For the text-containing cell, return its midpoint in [X, Y] coordinate format. 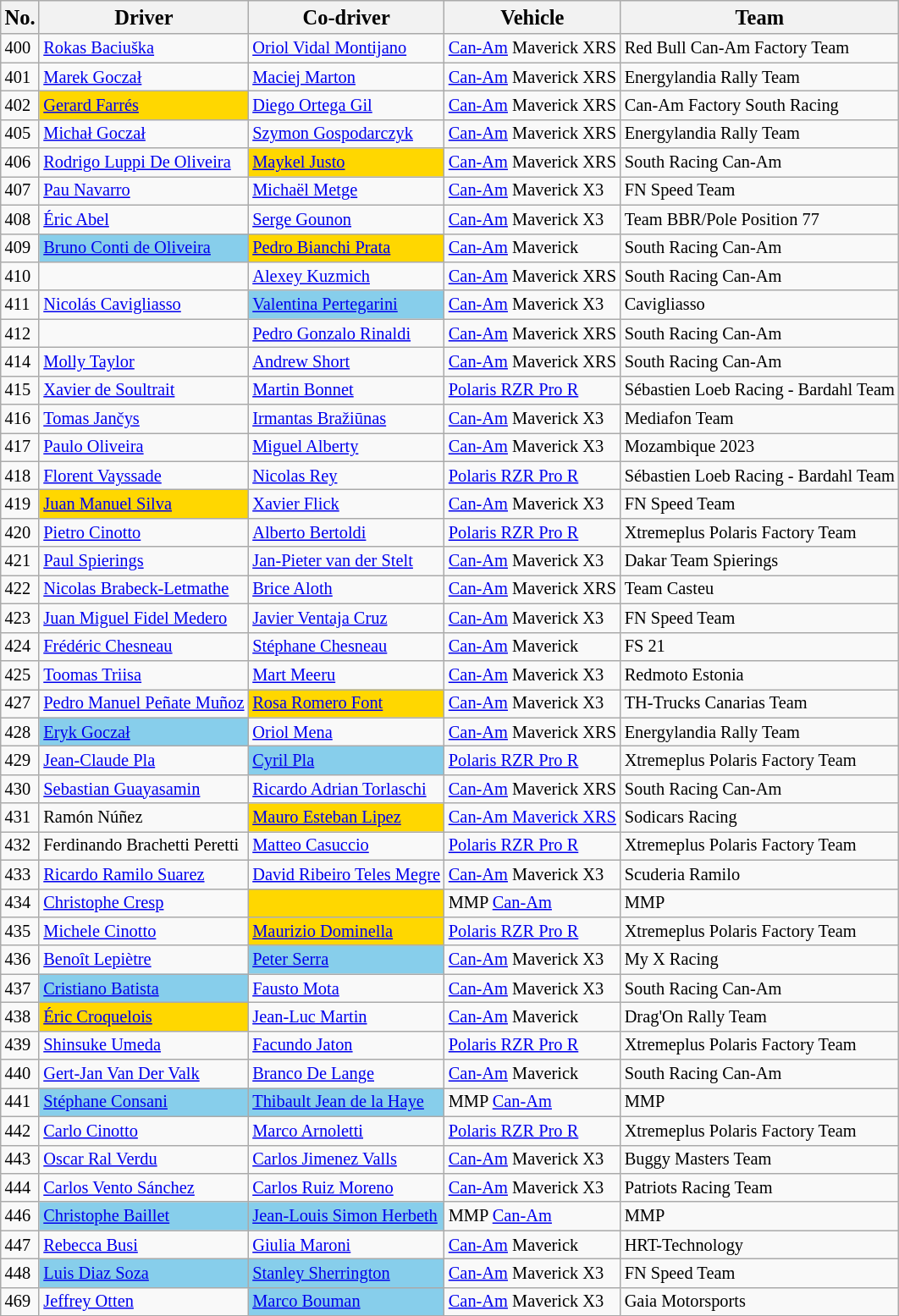
Gert-Jan Van Der Valk [144, 1074]
Stéphane Consani [144, 1102]
Cavigliasso [760, 305]
Maykel Justo [346, 162]
Cristiano Batista [144, 988]
406 [20, 162]
No. [20, 17]
Javier Ventaja Cruz [346, 618]
TH-Trucks Canarias Team [760, 703]
Toomas Triisa [144, 675]
Andrew Short [346, 361]
405 [20, 134]
Ricardo Ramilo Suarez [144, 874]
419 [20, 504]
422 [20, 589]
407 [20, 190]
Giulia Maroni [346, 1245]
HRT-Technology [760, 1245]
Pau Navarro [144, 190]
Christophe Cresp [144, 903]
402 [20, 105]
Mozambique 2023 [760, 447]
Team BBR/Pole Position 77 [760, 219]
423 [20, 618]
414 [20, 361]
Sebastian Guayasamin [144, 789]
Rokas Baciuška [144, 48]
Redmoto Estonia [760, 675]
Stanley Sherrington [346, 1273]
440 [20, 1074]
Mart Meeru [346, 675]
Oriol Vidal Montijano [346, 48]
Nicolas Brabeck-Letmathe [144, 589]
Frédéric Chesneau [144, 647]
Maurizio Dominella [346, 931]
Diego Ortega Gil [346, 105]
Benoît Lepiètre [144, 960]
Stéphane Chesneau [346, 647]
447 [20, 1245]
Buggy Masters Team [760, 1159]
Rebecca Busi [144, 1245]
Jean-Claude Pla [144, 760]
408 [20, 219]
417 [20, 447]
Matteo Casuccio [346, 845]
Michele Cinotto [144, 931]
Florent Vayssade [144, 476]
Rosa Romero Font [346, 703]
Nicolás Cavigliasso [144, 305]
418 [20, 476]
Ferdinando Brachetti Peretti [144, 845]
Pedro Gonzalo Rinaldi [346, 333]
Dakar Team Spierings [760, 561]
Team Casteu [760, 589]
438 [20, 1016]
421 [20, 561]
Serge Gounon [346, 219]
Ricardo Adrian Torlaschi [346, 789]
Patriots Racing Team [760, 1187]
Scuderia Ramilo [760, 874]
437 [20, 988]
Christophe Baillet [144, 1216]
Luis Diaz Soza [144, 1273]
Miguel Alberty [346, 447]
Vehicle [532, 17]
400 [20, 48]
Facundo Jaton [346, 1045]
415 [20, 390]
Jan-Pieter van der Stelt [346, 561]
Cyril Pla [346, 760]
429 [20, 760]
420 [20, 532]
FS 21 [760, 647]
432 [20, 845]
Gerard Farrés [144, 105]
Valentina Pertegarini [346, 305]
Xavier de Soultrait [144, 390]
Marco Bouman [346, 1302]
Pedro Bianchi Prata [346, 248]
411 [20, 305]
Branco De Lange [346, 1074]
436 [20, 960]
Peter Serra [346, 960]
Irmantas Bražiūnas [346, 419]
441 [20, 1102]
412 [20, 333]
Shinsuke Umeda [144, 1045]
Jean-Louis Simon Herbeth [346, 1216]
431 [20, 818]
Fausto Mota [346, 988]
416 [20, 419]
444 [20, 1187]
446 [20, 1216]
428 [20, 732]
Marek Goczał [144, 77]
401 [20, 77]
My X Racing [760, 960]
469 [20, 1302]
Drag'On Rally Team [760, 1016]
Red Bull Can-Am Factory Team [760, 48]
Nicolas Rey [346, 476]
Szymon Gospodarczyk [346, 134]
443 [20, 1159]
Mauro Esteban Lipez [346, 818]
434 [20, 903]
448 [20, 1273]
Xavier Flick [346, 504]
Éric Abel [144, 219]
Michał Goczał [144, 134]
Alexey Kuzmich [346, 276]
Maciej Marton [346, 77]
Pedro Manuel Peñate Muñoz [144, 703]
Jeffrey Otten [144, 1302]
Eryk Goczał [144, 732]
Rodrigo Luppi De Oliveira [144, 162]
Can-Am Factory South Racing [760, 105]
Martin Bonnet [346, 390]
Alberto Bertoldi [346, 532]
433 [20, 874]
Carlos Jimenez Valls [346, 1159]
Ramón Núñez [144, 818]
Paul Spierings [144, 561]
442 [20, 1131]
Molly Taylor [144, 361]
Team [760, 17]
Sodicars Racing [760, 818]
439 [20, 1045]
409 [20, 248]
Co-driver [346, 17]
Juan Miguel Fidel Medero [144, 618]
424 [20, 647]
425 [20, 675]
427 [20, 703]
Jean-Luc Martin [346, 1016]
435 [20, 931]
430 [20, 789]
David Ribeiro Teles Megre [346, 874]
Gaia Motorsports [760, 1302]
410 [20, 276]
Bruno Conti de Oliveira [144, 248]
Mediafon Team [760, 419]
Carlos Vento Sánchez [144, 1187]
Carlos Ruiz Moreno [346, 1187]
Tomas Jančys [144, 419]
Michaël Metge [346, 190]
Brice Aloth [346, 589]
Pietro Cinotto [144, 532]
Driver [144, 17]
Éric Croquelois [144, 1016]
Marco Arnoletti [346, 1131]
Oriol Mena [346, 732]
Carlo Cinotto [144, 1131]
Oscar Ral Verdu [144, 1159]
Paulo Oliveira [144, 447]
Thibault Jean de la Haye [346, 1102]
Juan Manuel Silva [144, 504]
